Determine the [X, Y] coordinate at the center of the cell enclosing the given text.  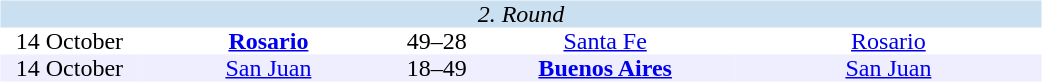
2. Round [520, 14]
Santa Fe [605, 42]
Buenos Aires [605, 68]
18–49 [438, 68]
49–28 [438, 42]
